Output the (X, Y) coordinate of the center of the cell containing the given text.  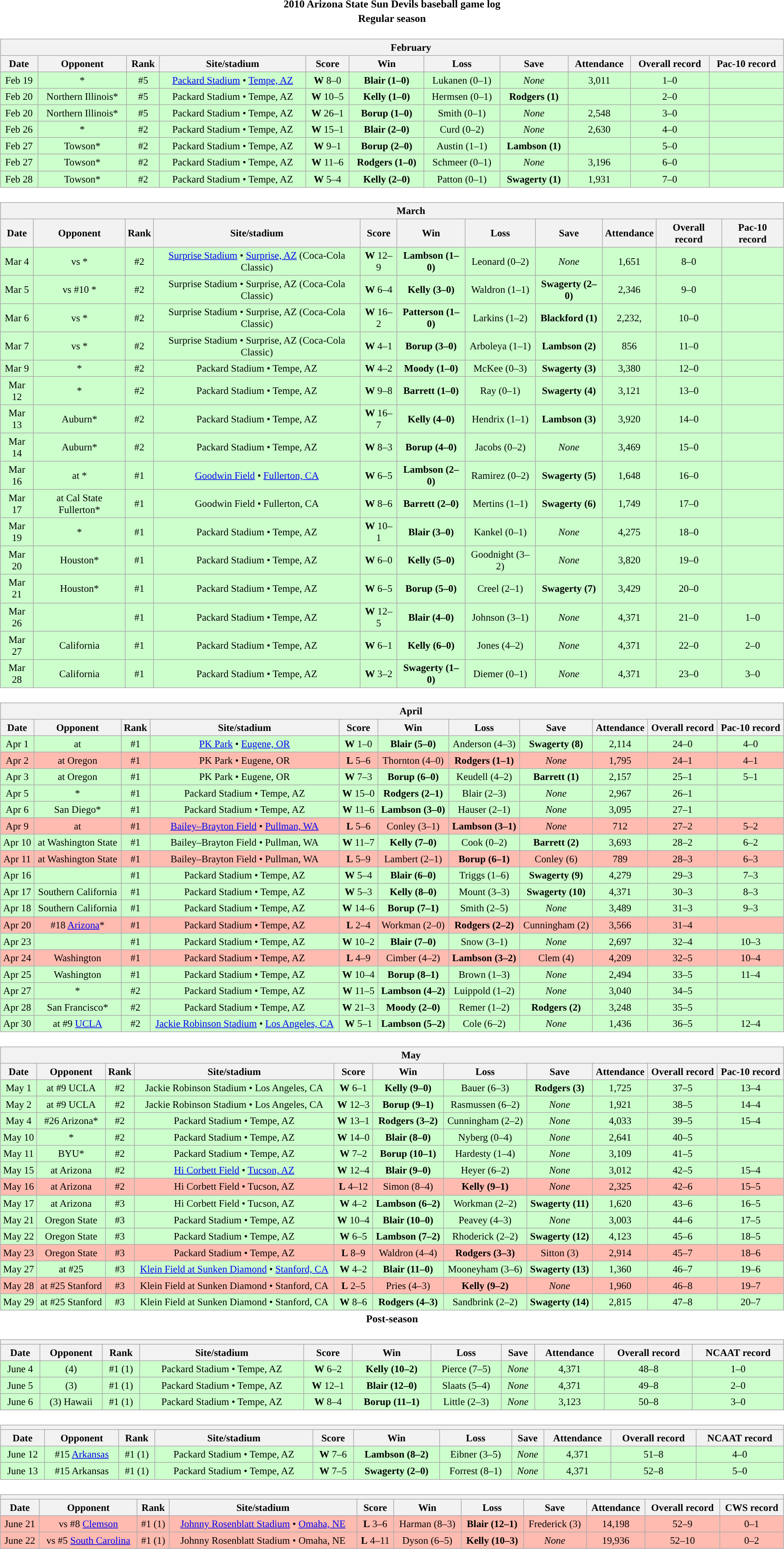
Apr 30 (17, 1024)
Barrett (1) (556, 777)
W 10–2 (358, 941)
Blair (8–0) (408, 1138)
Ramirez (0–2) (500, 475)
Kelly (1–0) (387, 97)
Arboleya (1–1) (500, 346)
712 (620, 826)
Apr 6 (17, 810)
Mooneyham (3–6) (485, 1269)
Eibner (3–5) (476, 1454)
Borup (5–0) (431, 588)
21–0 (689, 617)
Lambson (3) (569, 419)
Lambson (1–0) (431, 261)
May 28 (19, 1286)
3,469 (629, 447)
Borup (9–1) (408, 1104)
Blair (1–0) (387, 80)
Kelly (8–0) (413, 892)
Blair (12–1) (493, 1524)
3,121 (629, 390)
0–2 (752, 1540)
45–6 (682, 1236)
Hendrix (1–1) (500, 419)
46–8 (682, 1286)
Kelly (2–0) (387, 179)
3,248 (620, 1007)
52–10 (682, 1540)
Goodnight (3–2) (500, 560)
34–5 (682, 991)
W 14–0 (353, 1138)
Kelly (10–2) (392, 1369)
Apr 17 (17, 892)
Frederick (3) (555, 1524)
22–0 (689, 645)
6–2 (751, 843)
31–3 (682, 908)
13–0 (689, 390)
Blair (3–0) (431, 532)
L 4–11 (375, 1540)
#18 Arizona* (78, 925)
Mar 4 (17, 261)
6–0 (670, 162)
Diemer (0–1) (500, 673)
Swagerty (5) (569, 475)
1,648 (629, 475)
5–1 (751, 777)
Mar 21 (17, 588)
789 (620, 859)
May 29 (19, 1302)
vs #8 Clemson (88, 1524)
May 11 (19, 1154)
May 17 (19, 1203)
W 6–0 (379, 560)
Blair (11–0) (408, 1269)
18–6 (751, 1253)
Apr 10 (17, 843)
50–8 (648, 1402)
Apr 27 (17, 991)
W 7–5 (333, 1471)
3,489 (620, 908)
W 12–3 (353, 1104)
Rodgers (3–2) (408, 1121)
Kankel (0–1) (500, 532)
McKee (0–3) (500, 369)
May 4 (19, 1121)
Jacobs (0–2) (500, 447)
51–8 (654, 1454)
16–5 (751, 1203)
(3) Hawaii (71, 1402)
Cook (0–2) (484, 843)
Barrett (2–0) (431, 504)
Feb 26 (19, 130)
April (392, 711)
Ray (0–1) (500, 390)
Rodgers (2–1) (413, 793)
Apr 18 (17, 908)
28–3 (682, 859)
23–0 (689, 673)
Heyer (6–2) (485, 1170)
Apr 20 (17, 925)
1,651 (629, 261)
June 13 (23, 1471)
June 21 (20, 1524)
Apr 2 (17, 760)
5–2 (751, 826)
March (392, 211)
18–5 (751, 1236)
Blair (12–0) (392, 1385)
48–8 (648, 1369)
at #25 (71, 1269)
W 8–0 (327, 80)
Sitton (3) (560, 1253)
Rodgers (2) (556, 1007)
W 11–7 (358, 843)
Lambson (2) (569, 346)
Lambson (3–2) (484, 958)
3,011 (599, 80)
52–9 (682, 1524)
Austin (1–1) (462, 146)
Mar 6 (17, 318)
Smith (2–5) (484, 908)
Rhoderick (2–2) (485, 1236)
Slaats (5–4) (466, 1385)
2,914 (620, 1253)
Conley (6) (556, 859)
17–0 (689, 504)
28–2 (682, 843)
7–3 (751, 875)
Apr 5 (17, 793)
8–0 (689, 261)
Smith (0–1) (462, 113)
Lambson (3–1) (484, 826)
9–3 (751, 908)
Conley (3–1) (413, 826)
Kelly (10–3) (493, 1540)
#26 Arizona* (71, 1121)
Swagerty (12) (560, 1236)
Lambson (4–2) (413, 991)
Mertins (1–1) (500, 504)
46–7 (682, 1269)
W 13–1 (353, 1121)
Kelly (6–0) (431, 645)
Mar 13 (17, 419)
Rasmussen (6–2) (485, 1104)
2,325 (620, 1187)
Mar 19 (17, 532)
at Cal State Fullerton* (79, 504)
Workman (2–2) (485, 1203)
1,620 (620, 1203)
13–4 (751, 1088)
W 6–2 (328, 1369)
Kelly (9–1) (485, 1187)
4,033 (620, 1121)
Simon (8–4) (408, 1187)
Peavey (4–3) (485, 1220)
12–0 (689, 369)
W 8–3 (379, 447)
Luippold (1–2) (484, 991)
Clem (4) (556, 958)
Lambson (3–0) (413, 810)
Borup (11–1) (392, 1402)
(4) (71, 1369)
June 22 (20, 1540)
1,931 (599, 179)
Borup (6–1) (484, 859)
47–8 (682, 1302)
42–5 (682, 1170)
Mar 27 (17, 645)
Waldron (4–4) (408, 1253)
Apr 11 (17, 859)
Curd (0–2) (462, 130)
2,157 (620, 777)
May 22 (19, 1236)
W 1–0 (358, 744)
45–7 (682, 1253)
856 (629, 346)
1,795 (620, 760)
9–0 (689, 290)
1,436 (620, 1024)
3,003 (620, 1220)
1,749 (629, 504)
10–3 (751, 941)
Blair (2–3) (484, 793)
BYU* (71, 1154)
Lambson (8–2) (397, 1454)
2,494 (620, 974)
Apr 16 (17, 875)
40–5 (682, 1138)
Patterson (1–0) (431, 318)
Mar 17 (17, 504)
June 6 (20, 1402)
Borup (6–0) (413, 777)
Brown (1–3) (484, 974)
W 12–4 (353, 1170)
Mar 20 (17, 560)
35–5 (682, 1007)
Swagerty (11) (560, 1203)
3,040 (620, 991)
3,566 (620, 925)
W 11–5 (358, 991)
Dyson (6–5) (427, 1540)
May 10 (19, 1138)
May 21 (19, 1220)
Apr 3 (17, 777)
Borup (1–0) (387, 113)
Johnson (3–1) (500, 617)
3,380 (629, 369)
Nyberg (0–4) (485, 1138)
Borup (7–1) (413, 908)
June 12 (23, 1454)
10–4 (751, 958)
0–1 (752, 1524)
Swagerty (10) (556, 892)
31–4 (682, 925)
8–3 (751, 892)
2,114 (620, 744)
24–0 (682, 744)
18–0 (689, 532)
May 27 (19, 1269)
7–0 (670, 179)
W 16–2 (379, 318)
29–3 (682, 875)
4,279 (620, 875)
27–2 (682, 826)
Blair (2–0) (387, 130)
L 4–12 (353, 1187)
February (392, 47)
2,697 (620, 941)
2,232, (629, 318)
W 9–1 (327, 146)
Workman (2–0) (413, 925)
Rodgers (3–3) (485, 1253)
11–4 (751, 974)
Lambson (2–0) (431, 475)
Apr 23 (17, 941)
CWS record (752, 1507)
Mar 5 (17, 290)
Kelly (9–0) (408, 1088)
W 15–1 (327, 130)
3,920 (629, 419)
Kelly (9–2) (485, 1286)
Lambert (2–1) (413, 859)
Mar 16 (17, 475)
12–4 (751, 1024)
Rodgers (1–0) (387, 162)
2,815 (620, 1302)
Kelly (3–0) (431, 290)
1,360 (620, 1269)
3,820 (629, 560)
Blair (4–0) (431, 617)
Swagerty (1) (534, 179)
W 26–1 (327, 113)
Rodgers (1–1) (484, 760)
Little (2–3) (466, 1402)
W 7–6 (333, 1454)
at * (79, 475)
Lukanen (0–1) (462, 80)
Lambson (6–2) (408, 1203)
Apr 25 (17, 974)
Mount (3–3) (484, 892)
Swagerty (6) (569, 504)
Apr 28 (17, 1007)
San Diego* (78, 810)
Mar 9 (17, 369)
Sandbrink (2–2) (485, 1302)
L 3–6 (375, 1524)
Patton (0–1) (462, 179)
W 4–1 (379, 346)
3,012 (620, 1170)
vs #10 * (79, 290)
Rodgers (2–2) (484, 925)
Hardesty (1–4) (485, 1154)
4,123 (620, 1236)
Lambson (7–2) (408, 1236)
Blair (7–0) (413, 941)
Borup (10–1) (408, 1154)
41–5 (682, 1154)
W 9–8 (379, 390)
W 5–1 (358, 1024)
W 10–5 (327, 97)
15–5 (751, 1187)
W 12–9 (379, 261)
Creel (2–1) (500, 588)
W 15–0 (358, 793)
Swagerty (8) (556, 744)
19–6 (751, 1269)
Rodgers (3) (560, 1088)
June 5 (20, 1385)
26–1 (682, 793)
Apr 1 (17, 744)
Mar 7 (17, 346)
Mar 14 (17, 447)
37–5 (682, 1088)
W 21–3 (358, 1007)
19–7 (751, 1286)
Blair (9–0) (408, 1170)
14,198 (616, 1524)
1,960 (620, 1286)
Blair (5–0) (413, 744)
Blackford (1) (569, 318)
Swagerty (13) (560, 1269)
Borup (4–0) (431, 447)
W 10–1 (379, 532)
May 2 (19, 1104)
June 4 (20, 1369)
Blair (6–0) (413, 875)
W 3–2 (379, 673)
Feb 28 (19, 179)
W 7–3 (358, 777)
Anderson (4–3) (484, 744)
Thornton (4–0) (413, 760)
3,196 (599, 162)
L 8–9 (353, 1253)
Keudell (4–2) (484, 777)
Jones (4–2) (500, 645)
W 14–6 (358, 908)
Cunningham (2) (556, 925)
19,936 (616, 1540)
44–6 (682, 1220)
Borup (8–1) (413, 974)
1,921 (620, 1104)
Apr 24 (17, 958)
Snow (3–1) (484, 941)
16–0 (689, 475)
14–4 (751, 1104)
Swagerty (3) (569, 369)
Cimber (4–2) (413, 958)
Swagerty (4) (569, 390)
L 2–5 (353, 1286)
Pries (4–3) (408, 1286)
Larkins (1–2) (500, 318)
Hermsen (0–1) (462, 97)
L 5–9 (358, 859)
Rodgers (1) (534, 97)
W 12–5 (379, 617)
(3) (71, 1385)
Leonard (0–2) (500, 261)
May (392, 1055)
17–5 (751, 1220)
10–0 (689, 318)
Lambson (1) (534, 146)
39–5 (682, 1121)
3,693 (620, 843)
Swagerty (14) (560, 1302)
4,275 (629, 532)
Kelly (7–0) (413, 843)
Kelly (4–0) (431, 419)
Barrett (2) (556, 843)
Swagerty (7) (569, 588)
W 16–7 (379, 419)
Kelly (5–0) (431, 560)
W 6–4 (379, 290)
Harman (8–3) (427, 1524)
L 2–4 (358, 925)
Mar 26 (17, 617)
W 5–3 (358, 892)
Blair (10–0) (408, 1220)
24–1 (682, 760)
20–0 (689, 588)
L 4–9 (358, 958)
Moody (2–0) (413, 1007)
Cole (6–2) (484, 1024)
32–5 (682, 958)
San Francisco* (78, 1007)
Borup (2–0) (387, 146)
Triggs (1–6) (484, 875)
Feb 19 (19, 80)
Apr 9 (17, 826)
2,346 (629, 290)
Rodgers (4–3) (408, 1302)
2,548 (599, 113)
3,095 (620, 810)
Mar 12 (17, 390)
33–5 (682, 974)
19–0 (689, 560)
Swagerty (1–0) (431, 673)
14–0 (689, 419)
Bauer (6–3) (485, 1088)
May 1 (19, 1088)
4,209 (620, 958)
Pierce (7–5) (466, 1369)
42–6 (682, 1187)
32–4 (682, 941)
Mar 28 (17, 673)
Remer (1–2) (484, 1007)
Swagerty (9) (556, 875)
Barrett (1–0) (431, 390)
W 7–2 (353, 1154)
W 12–1 (328, 1385)
43–6 (682, 1203)
3,123 (570, 1402)
27–1 (682, 810)
Forrest (8–1) (476, 1471)
4–1 (751, 760)
2,641 (620, 1138)
Waldron (1–1) (500, 290)
Schmeer (0–1) (462, 162)
30–3 (682, 892)
W 8–4 (328, 1402)
Cunningham (2–2) (485, 1121)
Moody (1–0) (431, 369)
11–0 (689, 346)
3,429 (629, 588)
2,630 (599, 130)
3,109 (620, 1154)
38–5 (682, 1104)
6–3 (751, 859)
52–8 (654, 1471)
2,967 (620, 793)
Borup (3–0) (431, 346)
25–1 (682, 777)
Lambson (5–2) (413, 1024)
20–7 (751, 1302)
49–8 (648, 1385)
1,725 (620, 1088)
vs #5 South Carolina (88, 1540)
Hauser (2–1) (484, 810)
May 16 (19, 1187)
May 23 (19, 1253)
May 15 (19, 1170)
36–5 (682, 1024)
15–0 (689, 447)
